From the cell containing the given text, extract its center point as [x, y] coordinate. 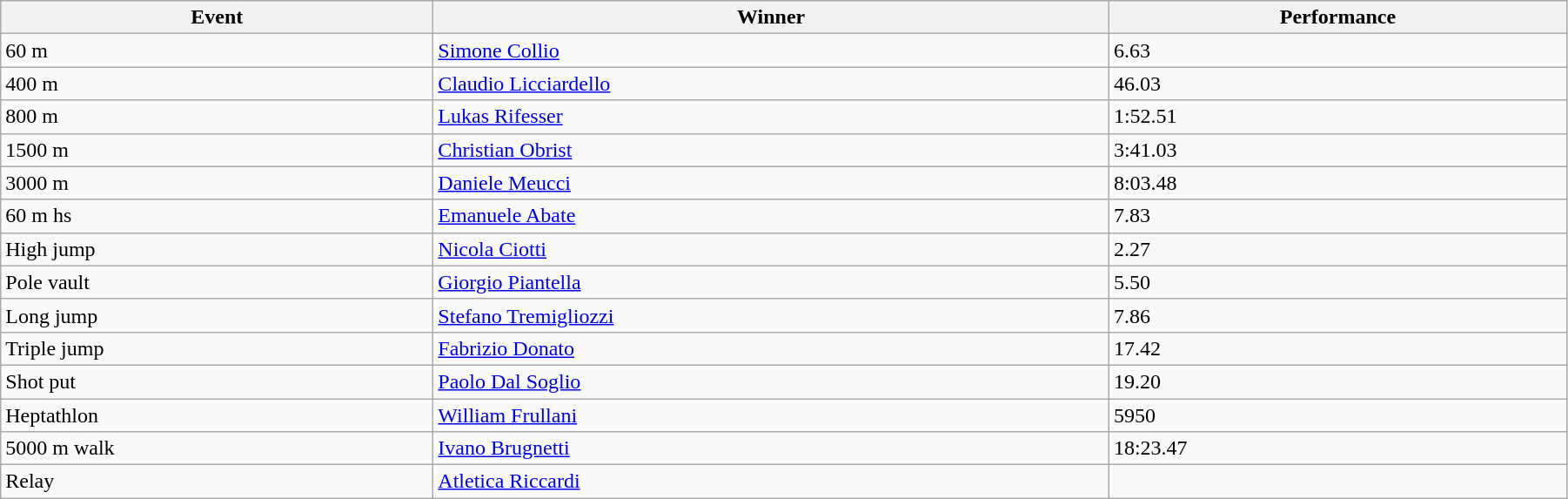
Long jump [218, 315]
8:03.48 [1337, 183]
Pole vault [218, 282]
Claudio Licciardello [771, 84]
3000 m [218, 183]
6.63 [1337, 51]
Performance [1337, 17]
60 m [218, 51]
Nicola Ciotti [771, 249]
Ivano Brugnetti [771, 448]
Event [218, 17]
Atletica Riccardi [771, 482]
Simone Collio [771, 51]
7.83 [1337, 216]
400 m [218, 84]
5950 [1337, 415]
Paolo Dal Soglio [771, 381]
60 m hs [218, 216]
3:41.03 [1337, 150]
Daniele Meucci [771, 183]
High jump [218, 249]
Fabrizio Donato [771, 348]
5.50 [1337, 282]
Heptathlon [218, 415]
Triple jump [218, 348]
1500 m [218, 150]
Shot put [218, 381]
1:52.51 [1337, 117]
18:23.47 [1337, 448]
800 m [218, 117]
17.42 [1337, 348]
Winner [771, 17]
Giorgio Piantella [771, 282]
46.03 [1337, 84]
5000 m walk [218, 448]
7.86 [1337, 315]
2.27 [1337, 249]
William Frullani [771, 415]
Emanuele Abate [771, 216]
Christian Obrist [771, 150]
19.20 [1337, 381]
Relay [218, 482]
Stefano Tremigliozzi [771, 315]
Lukas Rifesser [771, 117]
